Search for the cell housing the specified text and yield its [x, y] center coordinate. 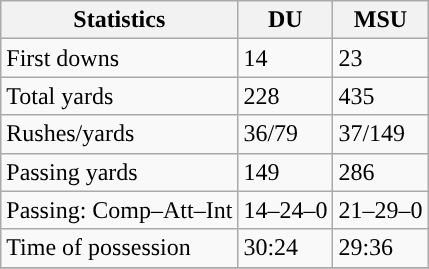
29:36 [380, 248]
23 [380, 58]
37/149 [380, 134]
36/79 [286, 134]
228 [286, 96]
DU [286, 20]
149 [286, 172]
30:24 [286, 248]
435 [380, 96]
Statistics [120, 20]
Total yards [120, 96]
14 [286, 58]
Passing yards [120, 172]
21–29–0 [380, 210]
First downs [120, 58]
286 [380, 172]
MSU [380, 20]
Time of possession [120, 248]
14–24–0 [286, 210]
Passing: Comp–Att–Int [120, 210]
Rushes/yards [120, 134]
